Capture the cell that displays the provided text and extract its [X, Y] central coordinate. 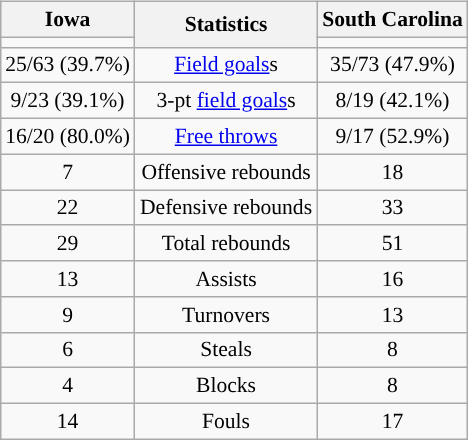
3-pt field goalss [226, 101]
4 [68, 386]
17 [392, 421]
14 [68, 421]
9/23 (39.1%) [68, 101]
51 [392, 243]
Defensive rebounds [226, 208]
Steals [226, 350]
Assists [226, 279]
Statistics [226, 24]
Field goalss [226, 65]
7 [68, 172]
Turnovers [226, 314]
35/73 (47.9%) [392, 65]
Blocks [226, 386]
6 [68, 350]
33 [392, 208]
Fouls [226, 421]
8/19 (42.1%) [392, 101]
16/20 (80.0%) [68, 136]
18 [392, 172]
16 [392, 279]
Total rebounds [226, 243]
Iowa [68, 19]
25/63 (39.7%) [68, 65]
29 [68, 243]
Free throws [226, 136]
South Carolina [392, 19]
22 [68, 208]
9 [68, 314]
Offensive rebounds [226, 172]
9/17 (52.9%) [392, 136]
